Provide the [X, Y] coordinate of the cell's center where the given text is located.  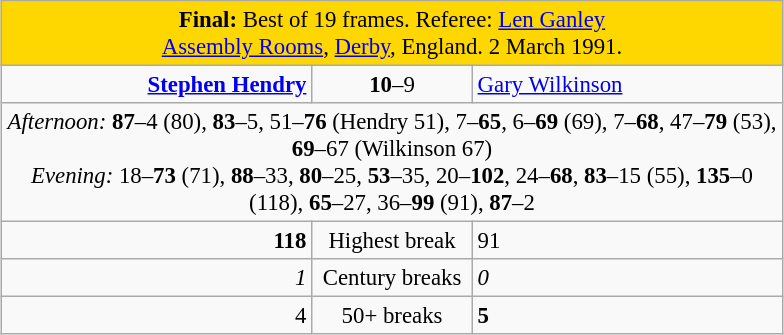
50+ breaks [392, 316]
10–9 [392, 85]
1 [156, 278]
Gary Wilkinson [628, 85]
0 [628, 278]
118 [156, 241]
Final: Best of 19 frames. Referee: Len Ganley Assembly Rooms, Derby, England. 2 March 1991. [392, 34]
91 [628, 241]
Highest break [392, 241]
Century breaks [392, 278]
Stephen Hendry [156, 85]
4 [156, 316]
5 [628, 316]
